Capture the cell that displays the provided text and extract its (x, y) central coordinate. 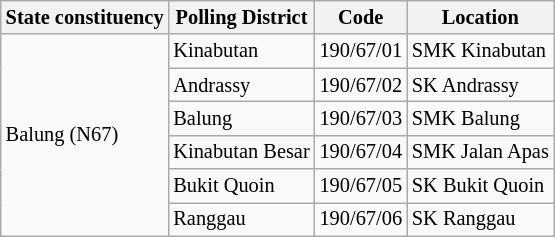
Andrassy (241, 85)
190/67/05 (361, 186)
SMK Balung (480, 118)
Bukit Quoin (241, 186)
190/67/04 (361, 152)
Kinabutan Besar (241, 152)
SMK Jalan Apas (480, 152)
Balung (N67) (85, 135)
Ranggau (241, 219)
190/67/03 (361, 118)
State constituency (85, 17)
SK Bukit Quoin (480, 186)
190/67/02 (361, 85)
SK Andrassy (480, 85)
190/67/06 (361, 219)
Code (361, 17)
SMK Kinabutan (480, 51)
SK Ranggau (480, 219)
190/67/01 (361, 51)
Location (480, 17)
Polling District (241, 17)
Kinabutan (241, 51)
Balung (241, 118)
